Pinpoint the cell where the given text exists, returning its (x, y) midpoint coordinate. 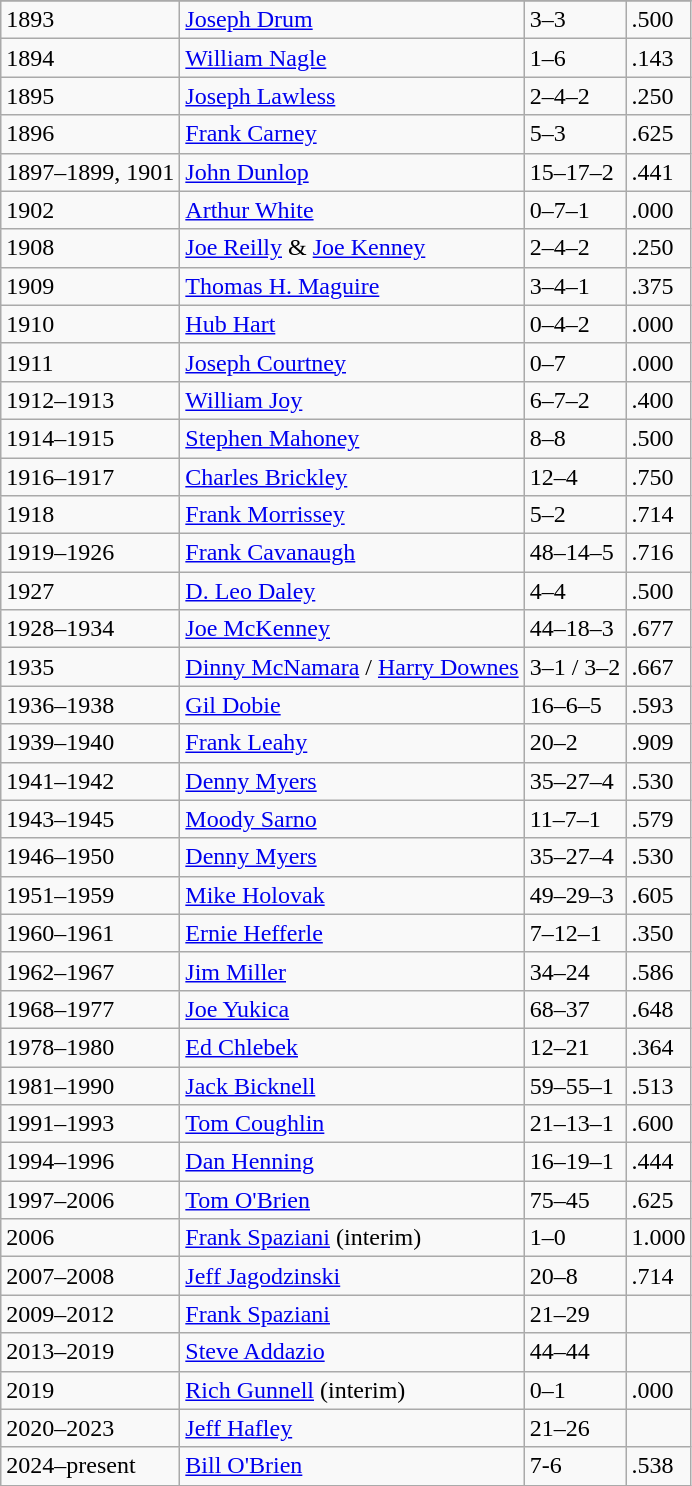
Ed Chlebek (352, 1047)
1994–1996 (90, 1162)
.513 (658, 1085)
Hub Hart (352, 324)
16–19–1 (575, 1162)
Frank Cavanaugh (352, 553)
Rich Gunnell (interim) (352, 1390)
.400 (658, 400)
1911 (90, 362)
1941–1942 (90, 781)
Stephen Mahoney (352, 438)
Ernie Hefferle (352, 933)
Jeff Jagodzinski (352, 1276)
1997–2006 (90, 1200)
21–26 (575, 1428)
44–44 (575, 1352)
.586 (658, 971)
.667 (658, 667)
20–8 (575, 1276)
1916–1917 (90, 477)
1943–1945 (90, 819)
Dinny McNamara / Harry Downes (352, 667)
Frank Leahy (352, 743)
16–6–5 (575, 705)
1912–1913 (90, 400)
44–18–3 (575, 629)
1946–1950 (90, 857)
Joseph Drum (352, 20)
3–4–1 (575, 286)
John Dunlop (352, 172)
8–8 (575, 438)
2019 (90, 1390)
5–2 (575, 515)
1896 (90, 134)
2007–2008 (90, 1276)
49–29–3 (575, 895)
Jack Bicknell (352, 1085)
1936–1938 (90, 705)
.648 (658, 1009)
Joe Yukica (352, 1009)
Joseph Courtney (352, 362)
1962–1967 (90, 971)
0–1 (575, 1390)
Joseph Lawless (352, 96)
Bill O'Brien (352, 1466)
15–17–2 (575, 172)
1–0 (575, 1238)
Frank Spaziani (interim) (352, 1238)
.605 (658, 895)
1910 (90, 324)
Mike Holovak (352, 895)
1895 (90, 96)
.444 (658, 1162)
68–37 (575, 1009)
.143 (658, 58)
William Joy (352, 400)
Charles Brickley (352, 477)
1978–1980 (90, 1047)
1914–1915 (90, 438)
1893 (90, 20)
2024–present (90, 1466)
3–1 / 3–2 (575, 667)
1960–1961 (90, 933)
1909 (90, 286)
1908 (90, 248)
.677 (658, 629)
Tom O'Brien (352, 1200)
1–6 (575, 58)
1919–1926 (90, 553)
1928–1934 (90, 629)
6–7–2 (575, 400)
1951–1959 (90, 895)
Arthur White (352, 210)
Steve Addazio (352, 1352)
7–12–1 (575, 933)
21–29 (575, 1314)
.364 (658, 1047)
12–4 (575, 477)
Gil Dobie (352, 705)
1927 (90, 591)
Joe McKenney (352, 629)
.600 (658, 1124)
Moody Sarno (352, 819)
.579 (658, 819)
.538 (658, 1466)
11–7–1 (575, 819)
1918 (90, 515)
William Nagle (352, 58)
D. Leo Daley (352, 591)
1.000 (658, 1238)
1897–1899, 1901 (90, 172)
2006 (90, 1238)
Jeff Hafley (352, 1428)
0–7–1 (575, 210)
21–13–1 (575, 1124)
3–3 (575, 20)
Jim Miller (352, 971)
Thomas H. Maguire (352, 286)
.441 (658, 172)
Frank Carney (352, 134)
.716 (658, 553)
1968–1977 (90, 1009)
Frank Morrissey (352, 515)
1991–1993 (90, 1124)
Joe Reilly & Joe Kenney (352, 248)
1935 (90, 667)
0–4–2 (575, 324)
Tom Coughlin (352, 1124)
1902 (90, 210)
.375 (658, 286)
2020–2023 (90, 1428)
Frank Spaziani (352, 1314)
34–24 (575, 971)
.593 (658, 705)
20–2 (575, 743)
.750 (658, 477)
1981–1990 (90, 1085)
5–3 (575, 134)
75–45 (575, 1200)
2013–2019 (90, 1352)
.350 (658, 933)
48–14–5 (575, 553)
59–55–1 (575, 1085)
.909 (658, 743)
Dan Henning (352, 1162)
2009–2012 (90, 1314)
4–4 (575, 591)
7-6 (575, 1466)
12–21 (575, 1047)
0–7 (575, 362)
1939–1940 (90, 743)
1894 (90, 58)
